Pinpoint the cell where the given text exists, returning its [x, y] midpoint coordinate. 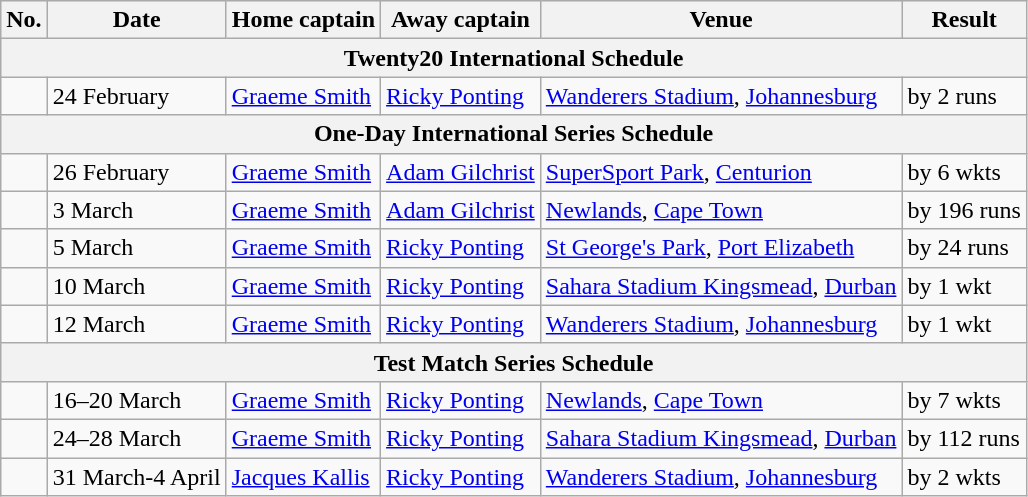
26 February [136, 172]
Date [136, 20]
by 2 runs [964, 96]
by 2 wkts [964, 477]
by 112 runs [964, 438]
Venue [721, 20]
Jacques Kallis [303, 477]
3 March [136, 210]
16–20 March [136, 400]
31 March-4 April [136, 477]
St George's Park, Port Elizabeth [721, 248]
24 February [136, 96]
Home captain [303, 20]
One-Day International Series Schedule [514, 134]
by 6 wkts [964, 172]
SuperSport Park, Centurion [721, 172]
5 March [136, 248]
by 7 wkts [964, 400]
by 196 runs [964, 210]
Twenty20 International Schedule [514, 58]
Test Match Series Schedule [514, 362]
24–28 March [136, 438]
by 24 runs [964, 248]
Result [964, 20]
12 March [136, 324]
10 March [136, 286]
Away captain [461, 20]
No. [24, 20]
